Extract the [X, Y] coordinate from the center of the cell holding the provided text.  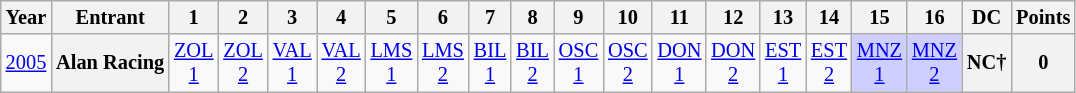
MNZ1 [880, 63]
1 [194, 17]
OSC2 [628, 63]
6 [443, 17]
9 [578, 17]
BIL2 [532, 63]
10 [628, 17]
ZOL1 [194, 63]
EST2 [829, 63]
VAL2 [342, 63]
Alan Racing [110, 63]
Year [26, 17]
BIL1 [490, 63]
DC [986, 17]
16 [934, 17]
VAL1 [292, 63]
5 [392, 17]
LMS2 [443, 63]
3 [292, 17]
14 [829, 17]
7 [490, 17]
2 [242, 17]
Points [1043, 17]
12 [733, 17]
DON2 [733, 63]
NC† [986, 63]
MNZ2 [934, 63]
11 [679, 17]
4 [342, 17]
2005 [26, 63]
15 [880, 17]
13 [783, 17]
LMS1 [392, 63]
0 [1043, 63]
ZOL2 [242, 63]
8 [532, 17]
Entrant [110, 17]
EST1 [783, 63]
OSC1 [578, 63]
DON1 [679, 63]
